Find where the given text appears and provide that cell's center as [X, Y] coordinate. 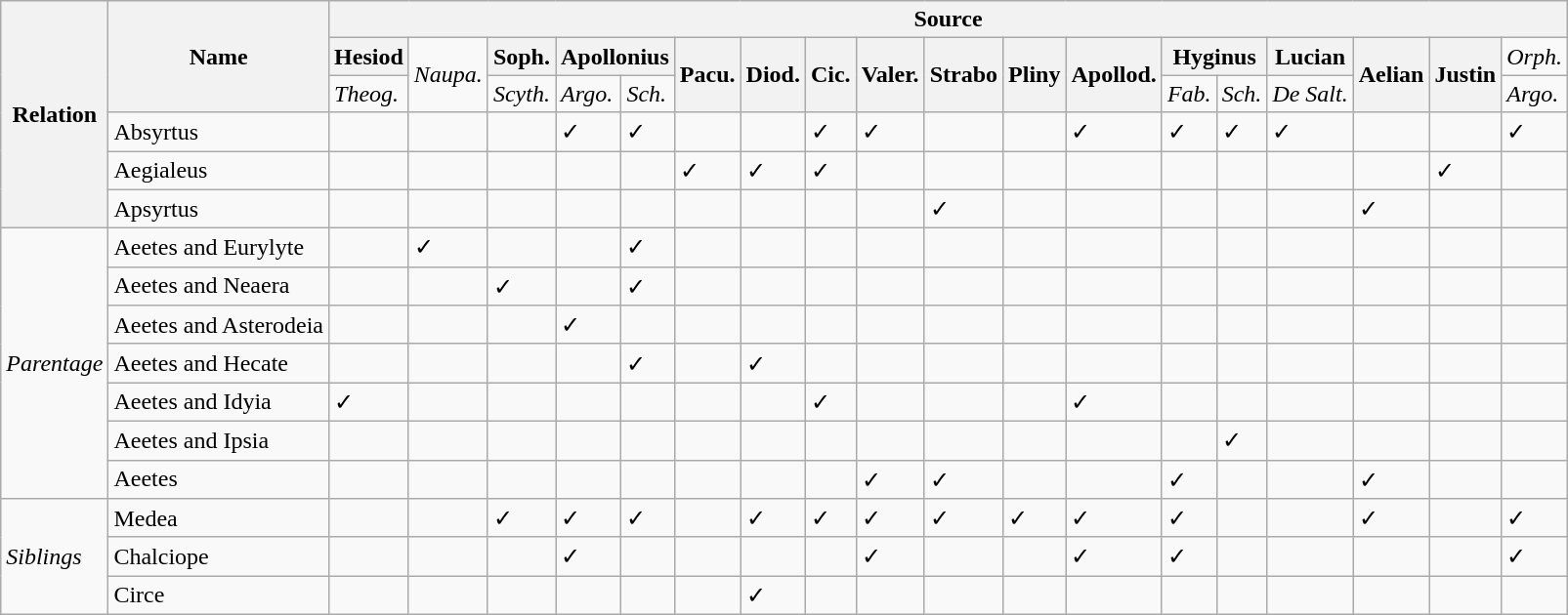
Siblings [55, 556]
Hyginus [1213, 57]
Pliny [1035, 75]
Chalciope [219, 556]
Cic. [830, 75]
Fab. [1189, 94]
Apsyrtus [219, 209]
Source [949, 20]
Name [219, 57]
Aeetes and Asterodeia [219, 325]
Aegialeus [219, 170]
Lucian [1310, 57]
Justin [1465, 75]
Aeetes and Idyia [219, 402]
Orph. [1535, 57]
Hesiod [369, 57]
De Salt. [1310, 94]
Circe [219, 595]
Aeetes and Eurylyte [219, 248]
Theog. [369, 94]
Strabo [963, 75]
Soph. [522, 57]
Scyth. [522, 94]
Aelian [1391, 75]
Valer. [890, 75]
Aeetes and Hecate [219, 363]
Aeetes and Neaera [219, 286]
Relation [55, 115]
Apollod. [1114, 75]
Naupa. [447, 75]
Aeetes and Ipsia [219, 440]
Aeetes [219, 479]
Medea [219, 518]
Diod. [773, 75]
Absyrtus [219, 132]
Pacu. [707, 75]
Apollonius [614, 57]
Parentage [55, 363]
